Locate the cell with the specified text and output its [X, Y] center coordinate. 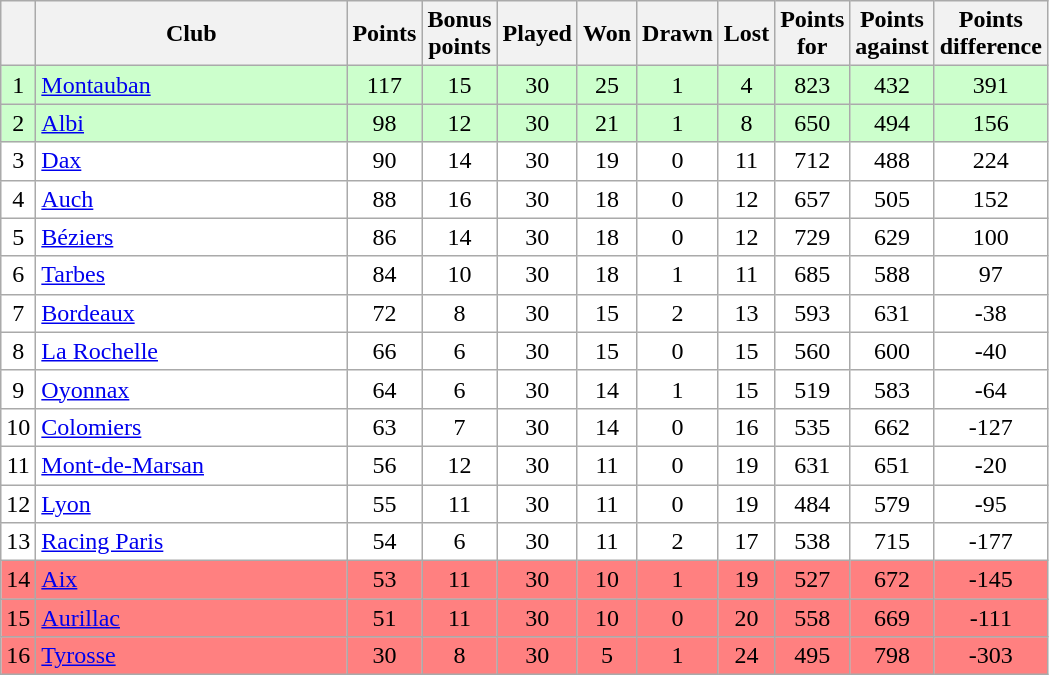
391 [990, 85]
17 [746, 542]
662 [892, 427]
558 [812, 618]
97 [990, 275]
669 [892, 618]
712 [812, 161]
53 [384, 580]
-145 [990, 580]
51 [384, 618]
494 [892, 123]
-64 [990, 389]
Albi [192, 123]
224 [990, 161]
Dax [192, 161]
-177 [990, 542]
3 [18, 161]
-303 [990, 656]
Points against [892, 34]
657 [812, 199]
84 [384, 275]
63 [384, 427]
Points [384, 34]
Aix [192, 580]
Tyrosse [192, 656]
593 [812, 313]
98 [384, 123]
-111 [990, 618]
Points difference [990, 34]
823 [812, 85]
-40 [990, 351]
Oyonnax [192, 389]
651 [892, 465]
Club [192, 34]
495 [812, 656]
Colomiers [192, 427]
-20 [990, 465]
Lost [746, 34]
Tarbes [192, 275]
583 [892, 389]
527 [812, 580]
Played [537, 34]
Mont-de-Marsan [192, 465]
488 [892, 161]
535 [812, 427]
538 [812, 542]
88 [384, 199]
66 [384, 351]
579 [892, 503]
-38 [990, 313]
Won [606, 34]
86 [384, 237]
432 [892, 85]
152 [990, 199]
715 [892, 542]
54 [384, 542]
56 [384, 465]
629 [892, 237]
21 [606, 123]
64 [384, 389]
90 [384, 161]
Aurillac [192, 618]
Bordeaux [192, 313]
588 [892, 275]
25 [606, 85]
117 [384, 85]
Drawn [678, 34]
672 [892, 580]
519 [812, 389]
Lyon [192, 503]
24 [746, 656]
72 [384, 313]
560 [812, 351]
55 [384, 503]
-95 [990, 503]
650 [812, 123]
505 [892, 199]
600 [892, 351]
9 [18, 389]
20 [746, 618]
798 [892, 656]
-127 [990, 427]
Points for [812, 34]
484 [812, 503]
Bonus points [460, 34]
Béziers [192, 237]
156 [990, 123]
685 [812, 275]
Racing Paris [192, 542]
100 [990, 237]
729 [812, 237]
La Rochelle [192, 351]
Montauban [192, 85]
Auch [192, 199]
